Extract the (x, y) coordinate from the center of the cell holding the provided text.  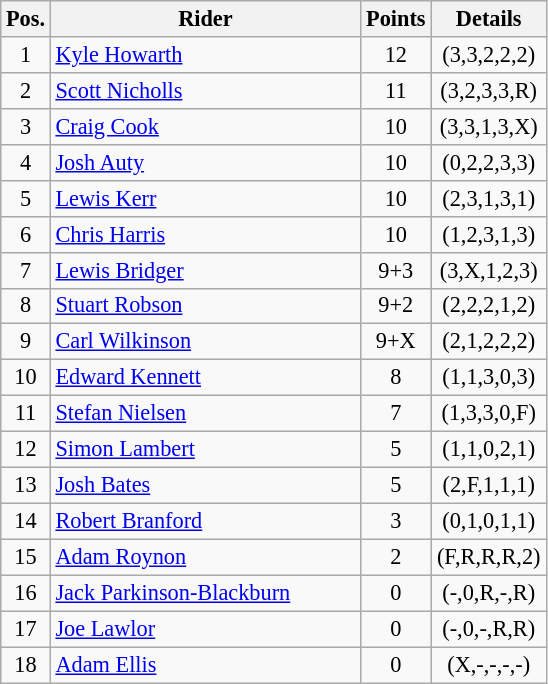
Details (488, 19)
Points (396, 19)
13 (26, 485)
(1,1,3,0,3) (488, 378)
Josh Bates (205, 485)
Adam Roynon (205, 557)
9+2 (396, 306)
(3,2,3,3,R) (488, 90)
Adam Ellis (205, 665)
9 (26, 342)
Joe Lawlor (205, 629)
Simon Lambert (205, 450)
Kyle Howarth (205, 55)
(2,2,2,1,2) (488, 306)
Josh Auty (205, 162)
(0,1,0,1,1) (488, 521)
Lewis Kerr (205, 198)
(1,3,3,0,F) (488, 414)
14 (26, 521)
(2,F,1,1,1) (488, 485)
18 (26, 665)
(3,3,2,2,2) (488, 55)
(-,0,-,R,R) (488, 629)
Robert Branford (205, 521)
(X,-,-,-,-) (488, 665)
(0,2,2,3,3) (488, 162)
(-,0,R,-,R) (488, 593)
Lewis Bridger (205, 270)
(2,1,2,2,2) (488, 342)
Scott Nicholls (205, 90)
Chris Harris (205, 234)
6 (26, 234)
Craig Cook (205, 126)
17 (26, 629)
(1,1,0,2,1) (488, 450)
(3,X,1,2,3) (488, 270)
1 (26, 55)
Stuart Robson (205, 306)
4 (26, 162)
Rider (205, 19)
Jack Parkinson-Blackburn (205, 593)
(1,2,3,1,3) (488, 234)
(F,R,R,R,2) (488, 557)
15 (26, 557)
9+X (396, 342)
16 (26, 593)
Edward Kennett (205, 378)
Carl Wilkinson (205, 342)
(3,3,1,3,X) (488, 126)
(2,3,1,3,1) (488, 198)
Pos. (26, 19)
Stefan Nielsen (205, 414)
9+3 (396, 270)
